Output the (x, y) coordinate of the center of the cell containing the given text.  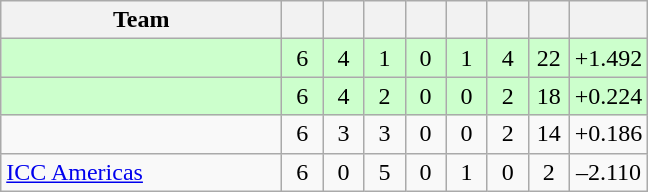
5 (384, 172)
14 (548, 134)
+1.492 (608, 58)
ICC Americas (142, 172)
18 (548, 96)
22 (548, 58)
–2.110 (608, 172)
+0.224 (608, 96)
Team (142, 20)
+0.186 (608, 134)
